Return (x, y) of the center of cell containing provided text 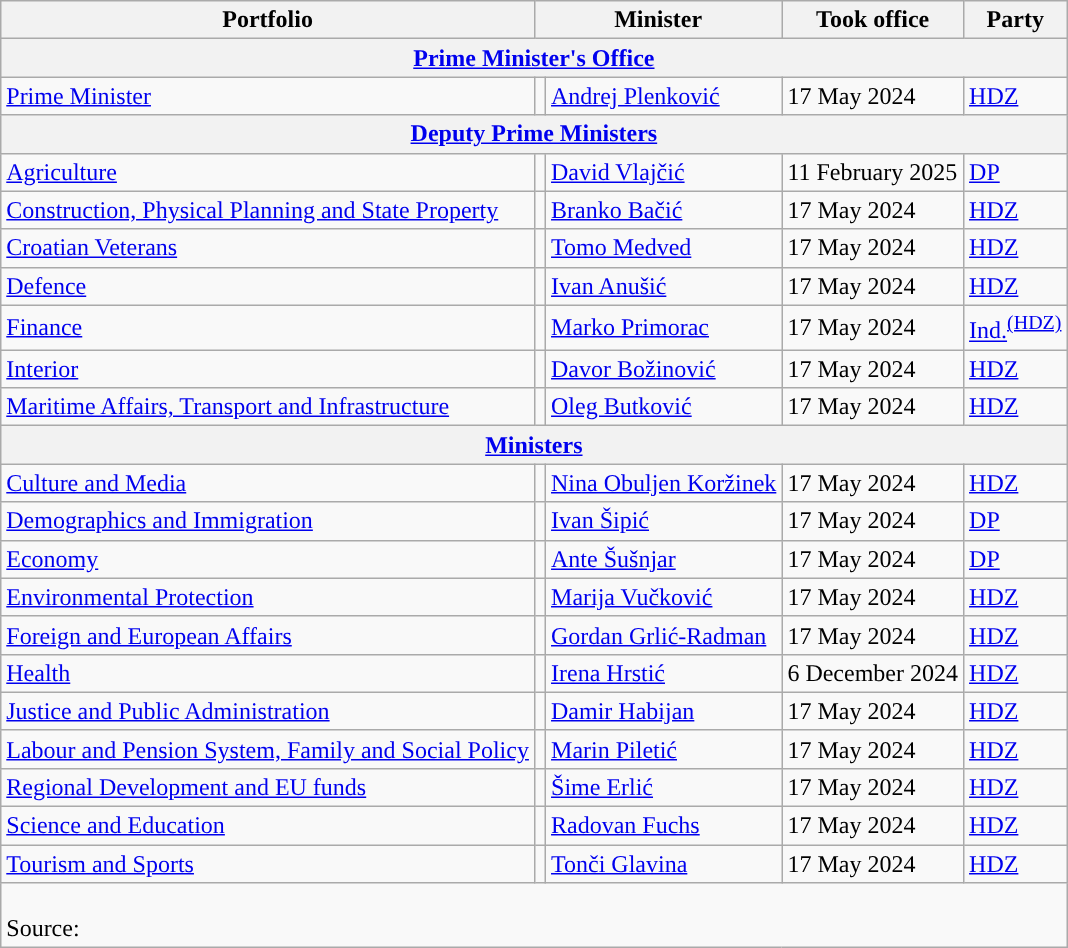
Branko Bačić (664, 210)
Took office (873, 20)
Marin Piletić (664, 749)
Construction, Physical Planning and State Property (268, 210)
Tonči Glavina (664, 864)
Gordan Grlić-Radman (664, 635)
David Vlajčić (664, 172)
Marija Vučković (664, 597)
Croatian Veterans (268, 248)
Davor Božinović (664, 369)
Foreign and European Affairs (268, 635)
Damir Habijan (664, 711)
Nina Obuljen Koržinek (664, 483)
Ivan Šipić (664, 521)
Party (1016, 20)
Demographics and Immigration (268, 521)
6 December 2024 (873, 673)
Environmental Protection (268, 597)
Andrej Plenković (664, 96)
Minister (658, 20)
Labour and Pension System, Family and Social Policy (268, 749)
Justice and Public Administration (268, 711)
Maritime Affairs, Transport and Infrastructure (268, 407)
Prime Minister's Office (534, 58)
11 February 2025 (873, 172)
Finance (268, 328)
Economy (268, 559)
Source: (534, 916)
Prime Minister (268, 96)
Science and Education (268, 826)
Radovan Fuchs (664, 826)
Health (268, 673)
Ind.(HDZ) (1016, 328)
Oleg Butković (664, 407)
Agriculture (268, 172)
Defence (268, 286)
Ministers (534, 445)
Regional Development and EU funds (268, 787)
Deputy Prime Ministers (534, 134)
Tomo Medved (664, 248)
Interior (268, 369)
Tourism and Sports (268, 864)
Marko Primorac (664, 328)
Portfolio (268, 20)
Ante Šušnjar (664, 559)
Culture and Media (268, 483)
Šime Erlić (664, 787)
Ivan Anušić (664, 286)
Irena Hrstić (664, 673)
